Scan for the cell matching the given text and deliver its [x, y] coordinate at center. 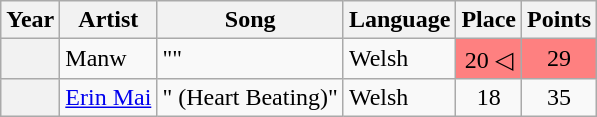
Place [489, 20]
18 [489, 97]
Artist [108, 20]
Song [250, 20]
Language [399, 20]
Year [30, 20]
Points [560, 20]
29 [560, 59]
35 [560, 97]
Erin Mai [108, 97]
" (Heart Beating)" [250, 97]
"" [250, 59]
20 ◁ [489, 59]
Manw [108, 59]
